Return the (X, Y) coordinate for the center point of the cell that contains the specified text.  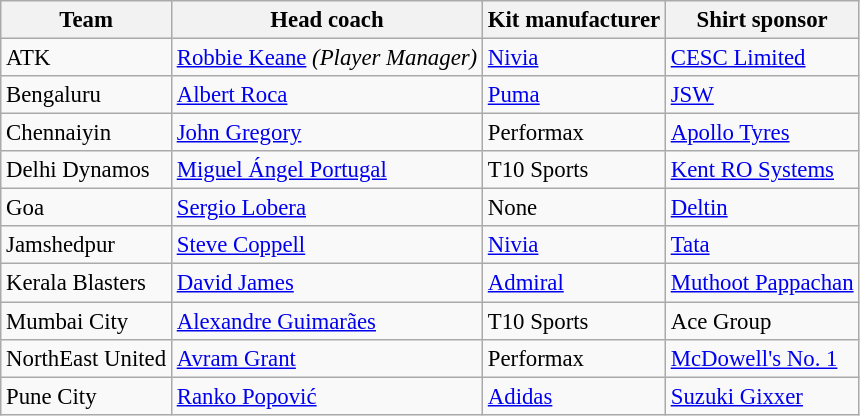
Steve Coppell (326, 245)
Chennaiyin (86, 133)
Head coach (326, 20)
Robbie Keane (Player Manager) (326, 58)
Shirt sponsor (762, 20)
Albert Roca (326, 95)
Muthoot Pappachan (762, 283)
ATK (86, 58)
Puma (574, 95)
Miguel Ángel Portugal (326, 170)
Adidas (574, 396)
Tata (762, 245)
Kit manufacturer (574, 20)
Jamshedpur (86, 245)
Kent RO Systems (762, 170)
None (574, 208)
Sergio Lobera (326, 208)
John Gregory (326, 133)
Deltin (762, 208)
McDowell's No. 1 (762, 358)
NorthEast United (86, 358)
Bengaluru (86, 95)
Apollo Tyres (762, 133)
Goa (86, 208)
Pune City (86, 396)
Team (86, 20)
David James (326, 283)
Admiral (574, 283)
Suzuki Gixxer (762, 396)
Kerala Blasters (86, 283)
Ranko Popović (326, 396)
Avram Grant (326, 358)
Mumbai City (86, 321)
JSW (762, 95)
CESC Limited (762, 58)
Delhi Dynamos (86, 170)
Ace Group (762, 321)
Alexandre Guimarães (326, 321)
